Return (x, y) of the center of cell containing provided text 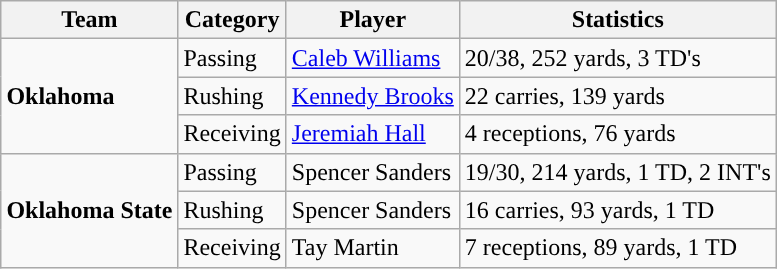
Statistics (618, 20)
Player (372, 20)
Kennedy Brooks (372, 96)
Oklahoma (90, 96)
Jeremiah Hall (372, 134)
20/38, 252 yards, 3 TD's (618, 58)
7 receptions, 89 yards, 1 TD (618, 248)
Caleb Williams (372, 58)
19/30, 214 yards, 1 TD, 2 INT's (618, 172)
Oklahoma State (90, 210)
22 carries, 139 yards (618, 96)
Team (90, 20)
16 carries, 93 yards, 1 TD (618, 210)
Category (232, 20)
4 receptions, 76 yards (618, 134)
Tay Martin (372, 248)
